Scan for the cell matching the given text and deliver its (X, Y) coordinate at center. 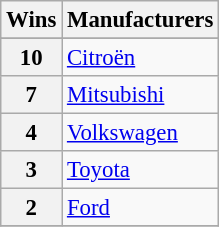
4 (32, 133)
Wins (32, 20)
3 (32, 170)
2 (32, 208)
Volkswagen (140, 133)
Mitsubishi (140, 95)
7 (32, 95)
10 (32, 58)
Citroën (140, 58)
Manufacturers (140, 20)
Ford (140, 208)
Toyota (140, 170)
